Determine the [x, y] coordinate at the center of the cell enclosing the given text.  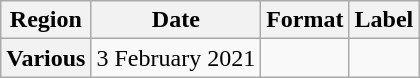
Region [46, 20]
3 February 2021 [176, 58]
Label [384, 20]
Various [46, 58]
Format [305, 20]
Date [176, 20]
